For the text-containing cell, return its midpoint in [X, Y] coordinate format. 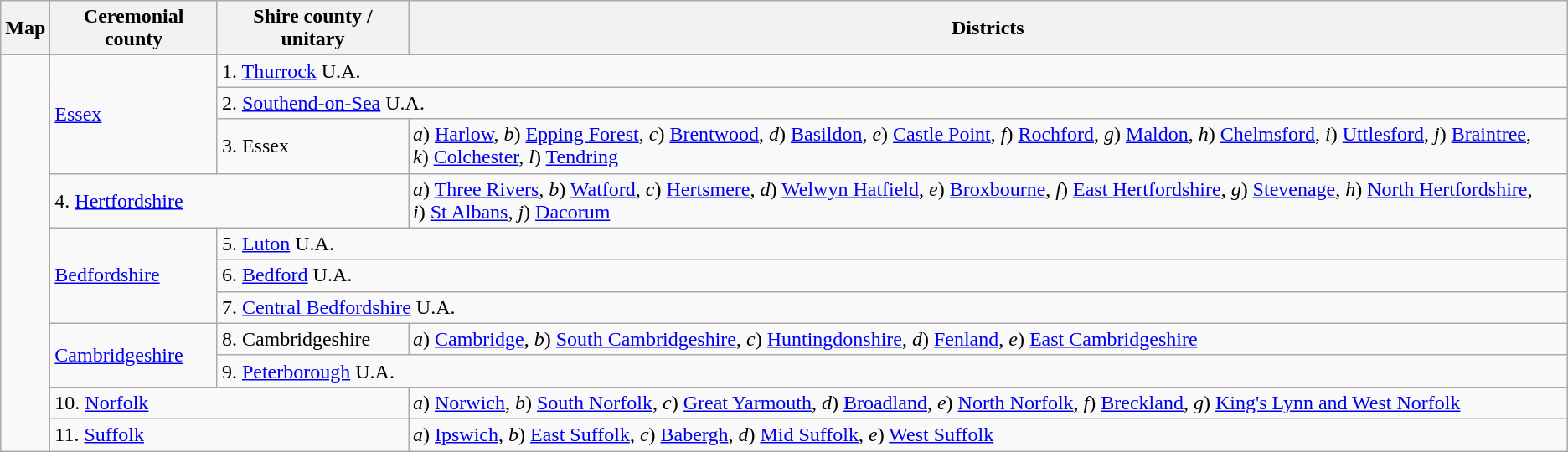
7. Central Bedfordshire U.A. [892, 307]
5. Luton U.A. [892, 244]
Bedfordshire [134, 275]
Ceremonial county [134, 28]
Shire county / unitary [312, 28]
Map [25, 28]
Essex [134, 114]
a) Norwich, b) South Norfolk, c) Great Yarmouth, d) Broadland, e) North Norfolk, f) Breckland, g) King's Lynn and West Norfolk [988, 403]
a) Cambridge, b) South Cambridgeshire, c) Huntingdonshire, d) Fenland, e) East Cambridgeshire [988, 339]
2. Southend-on-Sea U.A. [892, 103]
1. Thurrock U.A. [892, 71]
6. Bedford U.A. [892, 275]
11. Suffolk [230, 434]
4. Hertfordshire [230, 201]
8. Cambridgeshire [312, 339]
Cambridgeshire [134, 355]
Districts [988, 28]
3. Essex [312, 146]
9. Peterborough U.A. [892, 371]
10. Norfolk [230, 403]
a) Ipswich, b) East Suffolk, c) Babergh, d) Mid Suffolk, e) West Suffolk [988, 434]
